Identify which cell holds the provided text, then report its (X, Y) central coordinate. 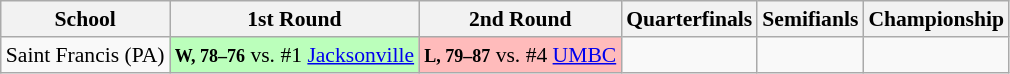
Saint Francis (PA) (86, 55)
W, 78–76 vs. #1 Jacksonville (295, 55)
Championship (936, 19)
1st Round (295, 19)
L, 79–87 vs. #4 UMBC (520, 55)
Quarterfinals (689, 19)
Semifianls (810, 19)
School (86, 19)
2nd Round (520, 19)
